Search for the cell housing the specified text and yield its (x, y) center coordinate. 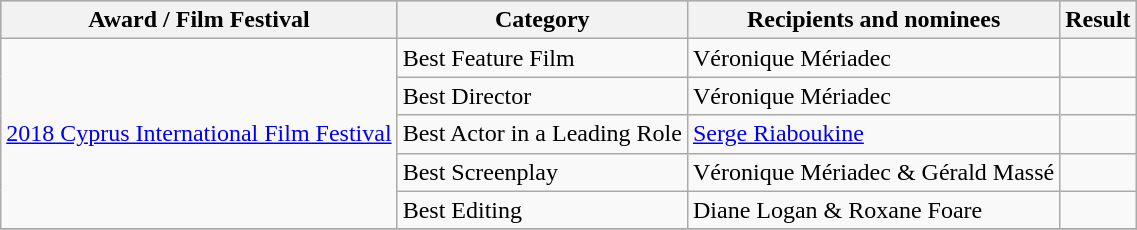
Diane Logan & Roxane Foare (873, 210)
Best Screenplay (542, 172)
Best Editing (542, 210)
Serge Riaboukine (873, 134)
Best Director (542, 96)
Result (1098, 20)
Category (542, 20)
2018 Cyprus International Film Festival (199, 134)
Best Actor in a Leading Role (542, 134)
Award / Film Festival (199, 20)
Recipients and nominees (873, 20)
Véronique Mériadec & Gérald Massé (873, 172)
Best Feature Film (542, 58)
